Output the (X, Y) coordinate of the center of the cell containing the given text.  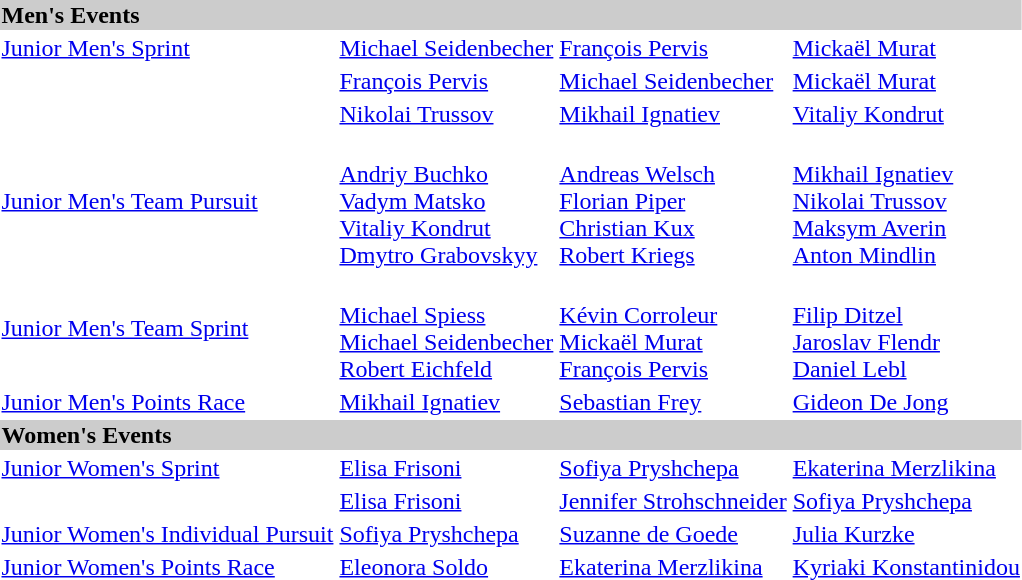
Jennifer Strohschneider (673, 501)
Vitaliy Kondrut (906, 114)
Junior Men's Points Race (168, 402)
Junior Men's Team Sprint (168, 328)
Ekaterina Merzlikina (906, 468)
Junior Men's Team Pursuit (168, 201)
Gideon De Jong (906, 402)
Filip DitzelJaroslav FlendrDaniel Lebl (906, 328)
Junior Women's Individual Pursuit (168, 534)
Men's Events (510, 15)
Nikolai Trussov (446, 114)
Andreas Welsch Florian Piper Christian Kux Robert Kriegs (673, 201)
Junior Men's Sprint (168, 48)
Michael Spiess Michael SeidenbecherRobert Eichfeld (446, 328)
Junior Women's Sprint (168, 468)
Julia Kurzke (906, 534)
Sebastian Frey (673, 402)
Women's Events (510, 435)
Andriy BuchkoVadym MatskoVitaliy KondrutDmytro Grabovskyy (446, 201)
Suzanne de Goede (673, 534)
Mikhail Ignatiev Nikolai Trussov Maksym Averin Anton Mindlin (906, 201)
Kévin CorroleurMickaël MuratFrançois Pervis (673, 328)
